Locate the cell with the specified text and output its [x, y] center coordinate. 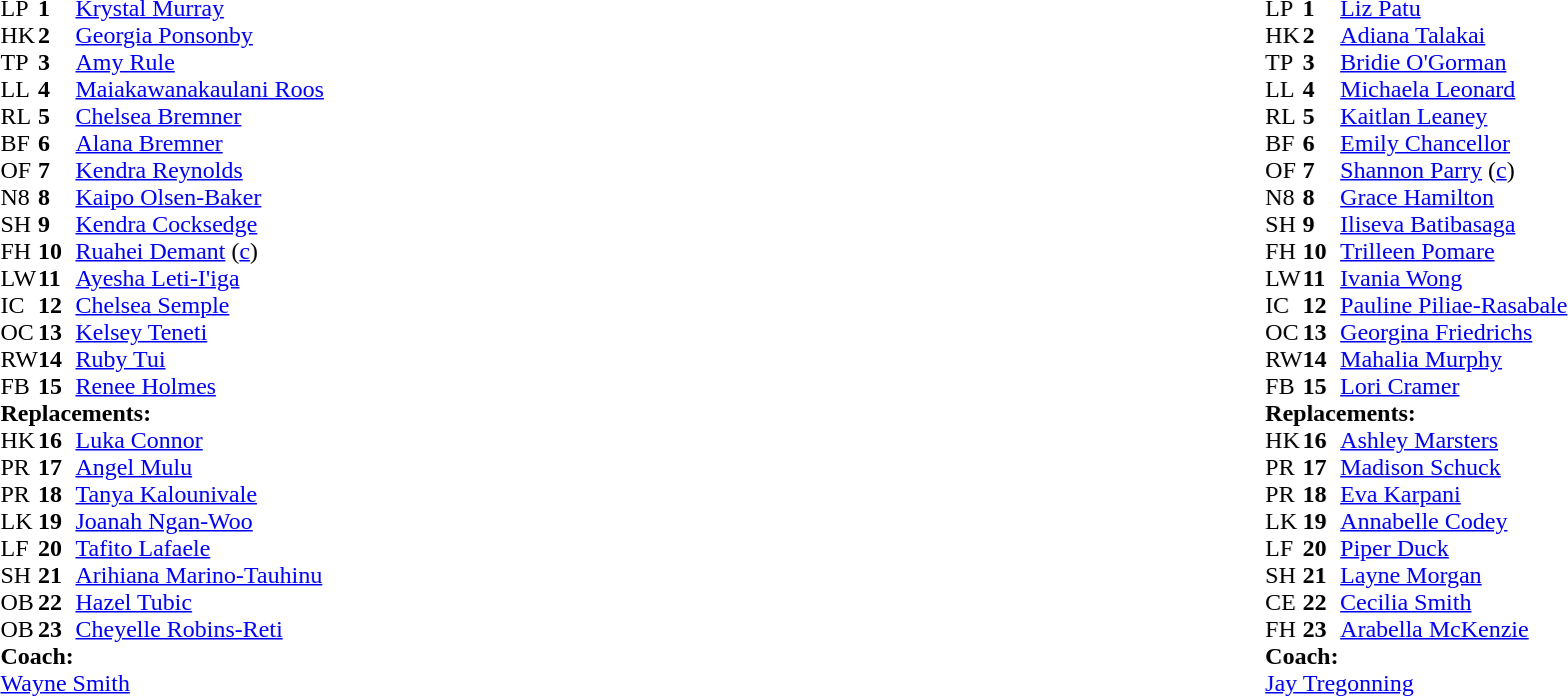
Lori Cramer [1453, 386]
Alana Bremner [200, 144]
Georgina Friedrichs [1453, 332]
Grace Hamilton [1453, 198]
Adiana Talakai [1453, 36]
Layne Morgan [1453, 576]
Kaipo Olsen-Baker [200, 198]
Cecilia Smith [1453, 602]
Emily Chancellor [1453, 144]
Georgia Ponsonby [200, 36]
Ashley Marsters [1453, 440]
Bridie O'Gorman [1453, 62]
Kelsey Teneti [200, 332]
Pauline Piliae-Rasabale [1453, 306]
Piper Duck [1453, 548]
Tanya Kalounivale [200, 494]
Hazel Tubic [200, 602]
Kendra Reynolds [200, 170]
Cheyelle Robins-Reti [200, 630]
Chelsea Semple [200, 306]
Ayesha Leti-I'iga [200, 278]
Arabella McKenzie [1453, 630]
Kendra Cocksedge [200, 224]
Amy Rule [200, 62]
Kaitlan Leaney [1453, 116]
Iliseva Batibasaga [1453, 224]
Maiakawanakaulani Roos [200, 90]
Madison Schuck [1453, 468]
Ruby Tui [200, 360]
Mahalia Murphy [1453, 360]
Ruahei Demant (c) [200, 252]
Ivania Wong [1453, 278]
Eva Karpani [1453, 494]
Shannon Parry (c) [1453, 170]
Trilleen Pomare [1453, 252]
Michaela Leonard [1453, 90]
CE [1284, 602]
Annabelle Codey [1453, 522]
Tafito Lafaele [200, 548]
Renee Holmes [200, 386]
Arihiana Marino-Tauhinu [200, 576]
Chelsea Bremner [200, 116]
Joanah Ngan-Woo [200, 522]
Luka Connor [200, 440]
Angel Mulu [200, 468]
